Identify which cell holds the provided text, then report its (X, Y) central coordinate. 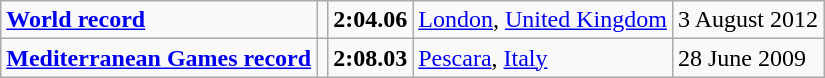
Pescara, Italy (543, 58)
World record (159, 20)
3 August 2012 (748, 20)
28 June 2009 (748, 58)
London, United Kingdom (543, 20)
Mediterranean Games record (159, 58)
2:08.03 (370, 58)
2:04.06 (370, 20)
